From the cell containing the given text, extract its center point as (x, y) coordinate. 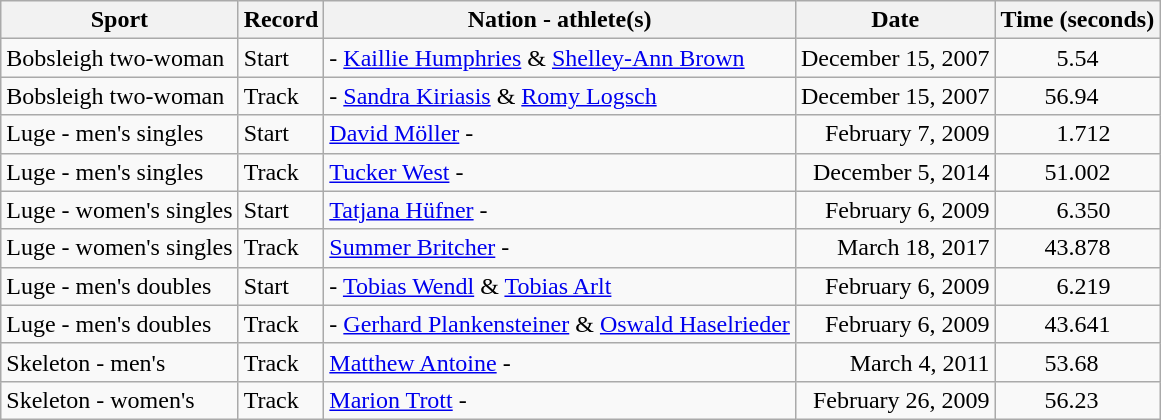
Matthew Antoine - (560, 362)
6.350 (1078, 210)
- Sandra Kiriasis & Romy Logsch (560, 96)
Summer Britcher - (560, 248)
43.878 (1078, 248)
53.68 (1078, 362)
6.219 (1078, 286)
43.641 (1078, 324)
Tatjana Hüfner - (560, 210)
February 7, 2009 (895, 134)
Date (895, 20)
December 5, 2014 (895, 172)
- Gerhard Plankensteiner & Oswald Haselrieder (560, 324)
Record (281, 20)
Marion Trott - (560, 400)
5.54 (1078, 58)
Tucker West - (560, 172)
Sport (120, 20)
Nation - athlete(s) (560, 20)
March 18, 2017 (895, 248)
56.94 (1078, 96)
David Möller - (560, 134)
Time (seconds) (1078, 20)
March 4, 2011 (895, 362)
Skeleton - men's (120, 362)
56.23 (1078, 400)
- Tobias Wendl & Tobias Arlt (560, 286)
February 26, 2009 (895, 400)
Skeleton - women's (120, 400)
1.712 (1078, 134)
- Kaillie Humphries & Shelley-Ann Brown (560, 58)
51.002 (1078, 172)
